Find where the given text appears and provide that cell's center as (X, Y) coordinate. 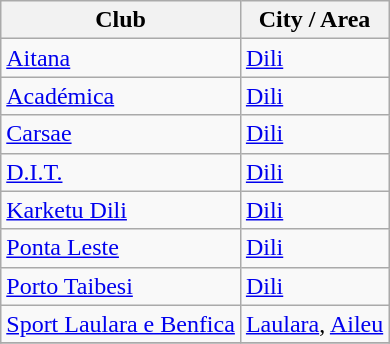
Sport Laulara e Benfica (121, 324)
Club (121, 20)
Laulara, Aileu (314, 324)
Porto Taibesi (121, 286)
Ponta Leste (121, 248)
Aitana (121, 58)
City / Area (314, 20)
Académica (121, 96)
Carsae (121, 134)
D.I.T. (121, 172)
Karketu Dili (121, 210)
